For the text-containing cell, return its midpoint in (x, y) coordinate format. 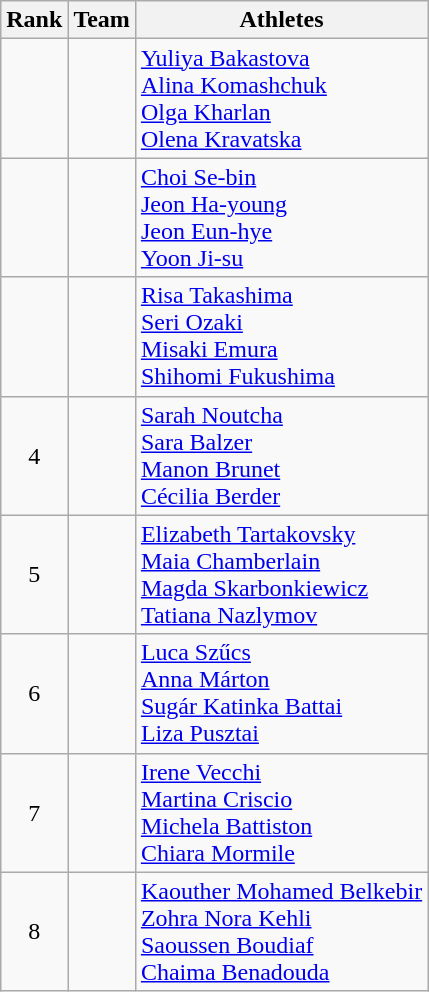
Irene VecchiMartina CriscioMichela BattistonChiara Mormile (281, 812)
Choi Se-binJeon Ha-youngJeon Eun-hyeYoon Ji-su (281, 218)
Team (102, 20)
Luca SzűcsAnna MártonSugár Katinka BattaiLiza Pusztai (281, 694)
Risa TakashimaSeri OzakiMisaki EmuraShihomi Fukushima (281, 336)
8 (34, 932)
5 (34, 574)
4 (34, 456)
6 (34, 694)
Sarah NoutchaSara BalzerManon BrunetCécilia Berder (281, 456)
Elizabeth TartakovskyMaia ChamberlainMagda SkarbonkiewiczTatiana Nazlymov (281, 574)
Kaouther Mohamed BelkebirZohra Nora KehliSaoussen BoudiafChaima Benadouda (281, 932)
7 (34, 812)
Rank (34, 20)
Athletes (281, 20)
Yuliya BakastovaAlina KomashchukOlga KharlanOlena Kravatska (281, 98)
